Search for the cell housing the specified text and yield its [X, Y] center coordinate. 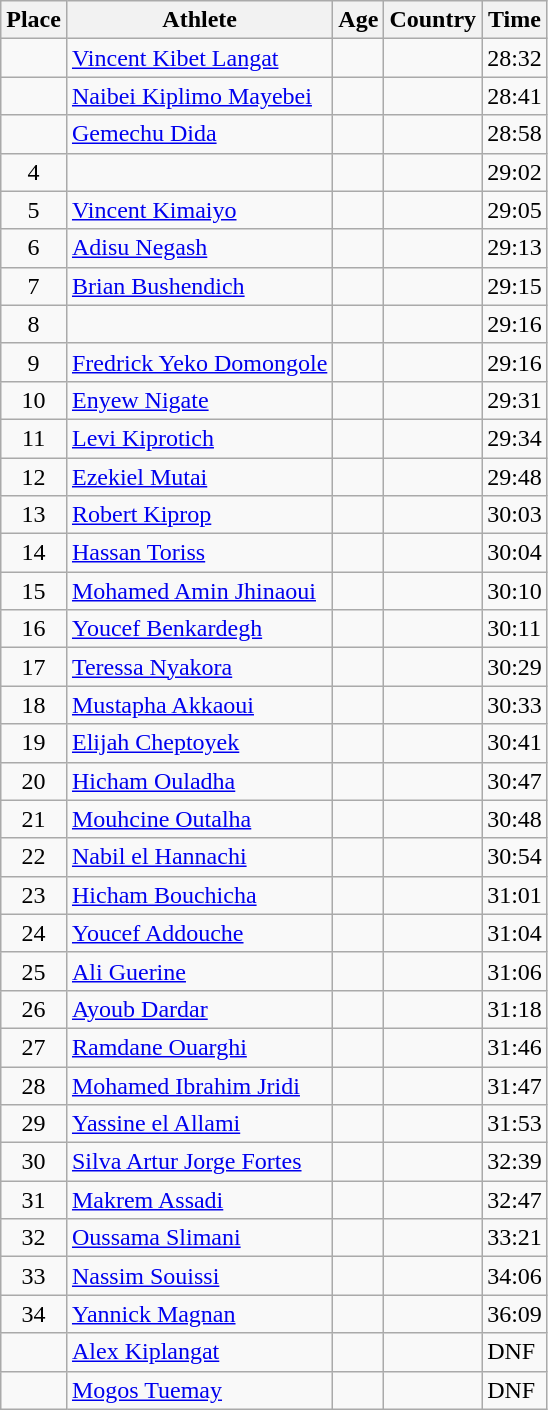
26 [34, 1009]
36:09 [515, 1314]
Elijah Cheptoyek [199, 743]
15 [34, 591]
Time [515, 20]
Yannick Magnan [199, 1314]
31:18 [515, 1009]
Enyew Nigate [199, 400]
30:33 [515, 705]
32:39 [515, 1162]
31:01 [515, 895]
Levi Kiprotich [199, 438]
29 [34, 1124]
Makrem Assadi [199, 1200]
Nabil el Hannachi [199, 857]
9 [34, 362]
Hicham Ouladha [199, 781]
34 [34, 1314]
13 [34, 515]
Oussama Slimani [199, 1238]
Naibei Kiplimo Mayebei [199, 96]
29:48 [515, 477]
28 [34, 1085]
Silva Artur Jorge Fortes [199, 1162]
29:34 [515, 438]
6 [34, 248]
Vincent Kimaiyo [199, 210]
Ezekiel Mutai [199, 477]
14 [34, 553]
33 [34, 1276]
Ramdane Ouarghi [199, 1047]
31:04 [515, 933]
7 [34, 286]
Mogos Tuemay [199, 1390]
Athlete [199, 20]
Place [34, 20]
31 [34, 1200]
17 [34, 667]
31:53 [515, 1124]
28:41 [515, 96]
28:58 [515, 134]
31:46 [515, 1047]
Mouhcine Outalha [199, 819]
Ali Guerine [199, 971]
18 [34, 705]
Youcef Addouche [199, 933]
30:54 [515, 857]
Yassine el Allami [199, 1124]
Mohamed Amin Jhinaoui [199, 591]
4 [34, 172]
30:29 [515, 667]
29:15 [515, 286]
Hicham Bouchicha [199, 895]
Adisu Negash [199, 248]
32:47 [515, 1200]
34:06 [515, 1276]
21 [34, 819]
Alex Kiplangat [199, 1352]
Vincent Kibet Langat [199, 58]
25 [34, 971]
8 [34, 324]
23 [34, 895]
19 [34, 743]
30:48 [515, 819]
30:03 [515, 515]
31:47 [515, 1085]
30 [34, 1162]
24 [34, 933]
Country [433, 20]
Gemechu Dida [199, 134]
12 [34, 477]
33:21 [515, 1238]
11 [34, 438]
Fredrick Yeko Domongole [199, 362]
Ayoub Dardar [199, 1009]
30:11 [515, 629]
30:41 [515, 743]
Youcef Benkardegh [199, 629]
27 [34, 1047]
Brian Bushendich [199, 286]
30:04 [515, 553]
Hassan Toriss [199, 553]
5 [34, 210]
16 [34, 629]
10 [34, 400]
32 [34, 1238]
28:32 [515, 58]
Teressa Nyakora [199, 667]
Mustapha Akkaoui [199, 705]
29:31 [515, 400]
22 [34, 857]
31:06 [515, 971]
30:10 [515, 591]
29:05 [515, 210]
29:13 [515, 248]
Mohamed Ibrahim Jridi [199, 1085]
20 [34, 781]
30:47 [515, 781]
29:02 [515, 172]
Nassim Souissi [199, 1276]
Age [358, 20]
Robert Kiprop [199, 515]
